Extract the [X, Y] coordinate from the center of the cell holding the provided text.  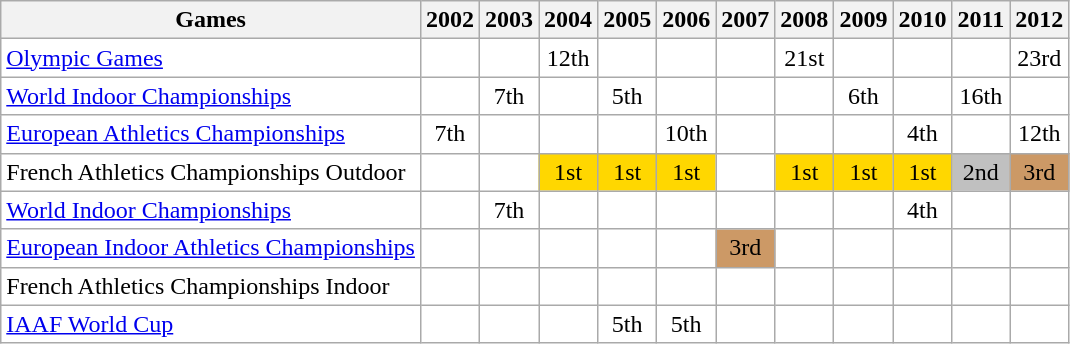
2005 [628, 20]
2012 [1040, 20]
French Athletics Championships Indoor [211, 286]
European Athletics Championships [211, 134]
2002 [450, 20]
2nd [981, 172]
2011 [981, 20]
2007 [746, 20]
16th [981, 96]
IAAF World Cup [211, 324]
French Athletics Championships Outdoor [211, 172]
Games [211, 20]
21st [804, 58]
Olympic Games [211, 58]
23rd [1040, 58]
2008 [804, 20]
2010 [922, 20]
2009 [864, 20]
10th [686, 134]
2006 [686, 20]
2003 [508, 20]
2004 [568, 20]
European Indoor Athletics Championships [211, 248]
6th [864, 96]
